Capture the cell that displays the provided text and extract its (X, Y) central coordinate. 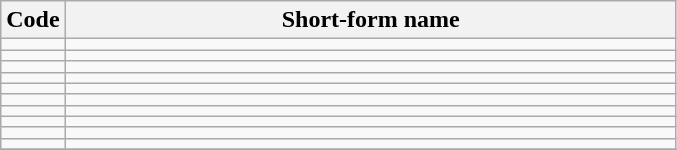
Code (33, 20)
Short-form name (370, 20)
